Capture the cell that displays the provided text and extract its [x, y] central coordinate. 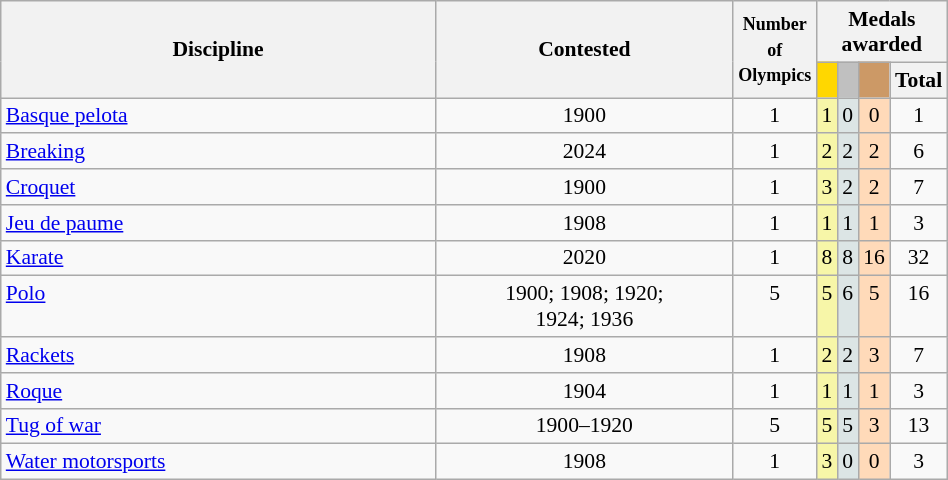
Jeu de paume [218, 223]
2024 [584, 152]
Rackets [218, 355]
32 [918, 258]
Discipline [218, 50]
1900–1920 [584, 426]
Polo [218, 306]
Breaking [218, 152]
1900; 1908; 1920;1924; 1936 [584, 306]
Medals awarded [882, 32]
Contested [584, 50]
Roque [218, 391]
1904 [584, 391]
Water motorsports [218, 462]
2020 [584, 258]
Total [918, 80]
Number ofOlympics [774, 50]
Tug of war [218, 426]
Karate [218, 258]
Basque pelota [218, 116]
Croquet [218, 187]
13 [918, 426]
